Locate the cell with the specified text and output its [X, Y] center coordinate. 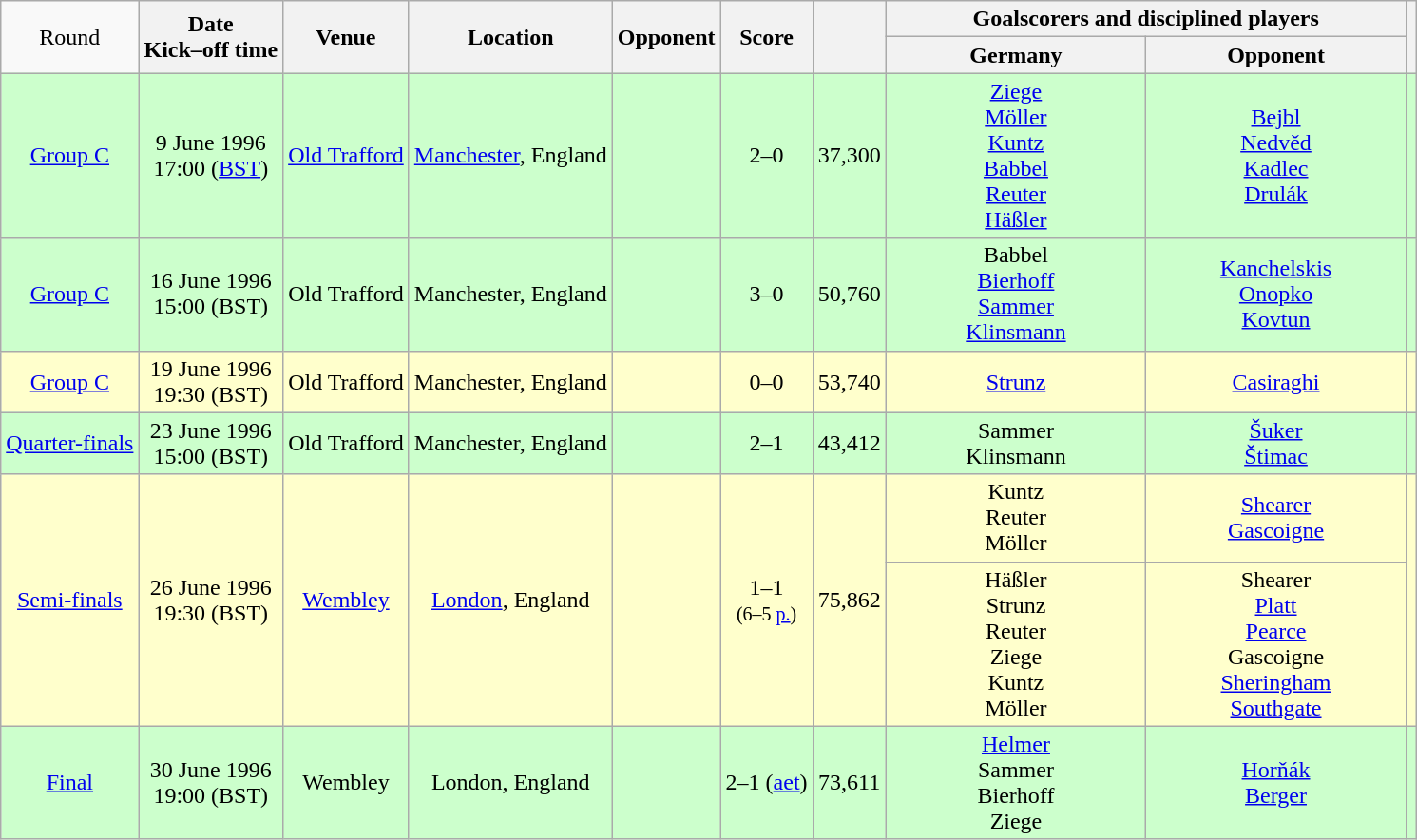
2–1 [766, 443]
43,412 [850, 443]
9 June 199617:00 (BST) [211, 156]
Round [70, 37]
Quarter-finals [70, 443]
Sammer Klinsmann [1016, 443]
Bejbl Nedvěd Kadlec Drulák [1276, 156]
Venue [346, 37]
DateKick–off time [211, 37]
Häßler Strunz Reuter Ziege Kuntz Möller [1016, 644]
Location [510, 37]
Horňák Berger [1276, 783]
Babbel Bierhoff Sammer Klinsmann [1016, 295]
53,740 [850, 382]
Kuntz Reuter Möller [1016, 518]
1–1(6–5 p.) [766, 601]
Casiraghi [1276, 382]
16 June 199615:00 (BST) [211, 295]
Šuker Štimac [1276, 443]
19 June 199619:30 (BST) [211, 382]
23 June 199615:00 (BST) [211, 443]
3–0 [766, 295]
Strunz [1016, 382]
Score [766, 37]
Shearer Platt Pearce Gascoigne Sheringham Southgate [1276, 644]
Shearer Gascoigne [1276, 518]
Ziege Möller Kuntz Babbel Reuter Häßler [1016, 156]
0–0 [766, 382]
Kanchelskis Onopko Kovtun [1276, 295]
2–1 (aet) [766, 783]
50,760 [850, 295]
73,611 [850, 783]
75,862 [850, 601]
Germany [1016, 55]
2–0 [766, 156]
26 June 199619:30 (BST) [211, 601]
Helmer Sammer Bierhoff Ziege [1016, 783]
37,300 [850, 156]
30 June 199619:00 (BST) [211, 783]
Goalscorers and disciplined players [1146, 19]
Semi-finals [70, 601]
Final [70, 783]
